Search for the cell housing the specified text and yield its (x, y) center coordinate. 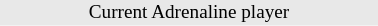
Current Adrenaline player (189, 13)
